For the text-containing cell, return its midpoint in [X, Y] coordinate format. 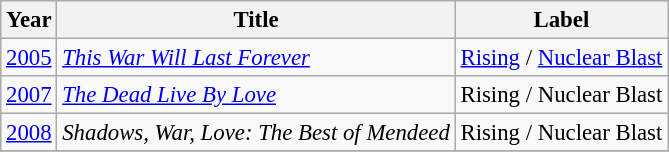
2007 [29, 95]
2005 [29, 58]
Title [256, 20]
Year [29, 20]
2008 [29, 133]
Label [561, 20]
The Dead Live By Love [256, 95]
This War Will Last Forever [256, 58]
Shadows, War, Love: The Best of Mendeed [256, 133]
